Return the [x, y] coordinate for the center point of the cell that contains the specified text.  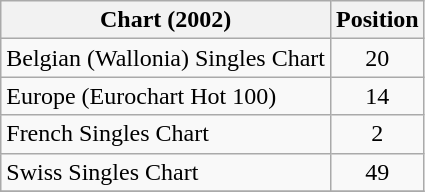
14 [377, 96]
Chart (2002) [166, 20]
2 [377, 134]
French Singles Chart [166, 134]
20 [377, 58]
Belgian (Wallonia) Singles Chart [166, 58]
Position [377, 20]
Swiss Singles Chart [166, 172]
49 [377, 172]
Europe (Eurochart Hot 100) [166, 96]
